Return the (X, Y) coordinate for the center point of the cell that contains the specified text.  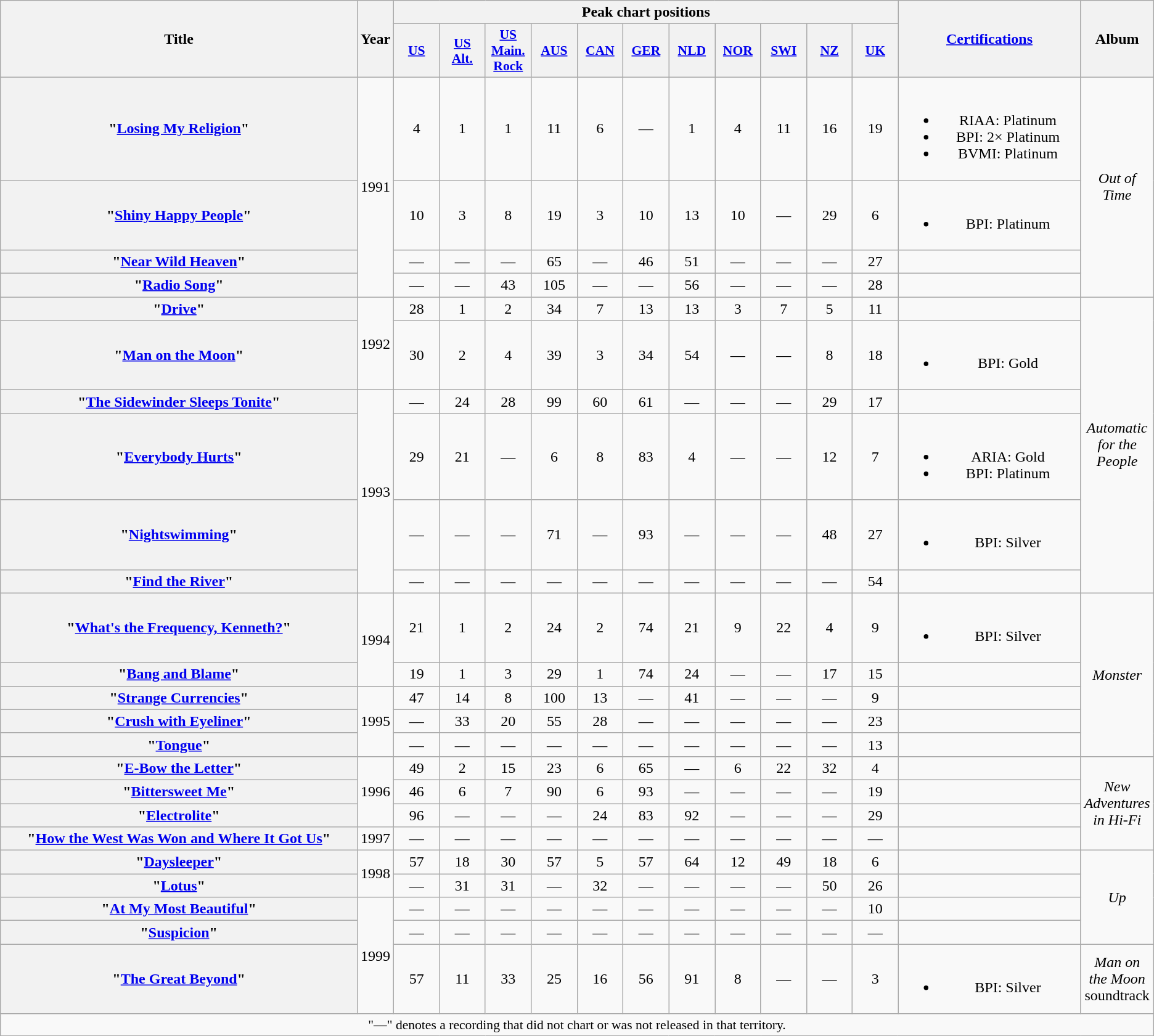
1996 (376, 791)
AUS (554, 51)
99 (554, 402)
1991 (376, 187)
100 (554, 698)
"Near Wild Heaven" (179, 262)
105 (554, 285)
Year (376, 39)
GER (646, 51)
91 (692, 979)
BPI: Gold (989, 355)
1992 (376, 344)
NZ (830, 51)
51 (692, 262)
"Drive" (179, 309)
"The Great Beyond" (179, 979)
92 (692, 815)
Man on the Moon soundtrack (1117, 979)
NOR (739, 51)
"—" denotes a recording that did not chart or was not released in that territory. (577, 1025)
CAN (600, 51)
"Crush with Eyeliner" (179, 721)
1994 (376, 640)
39 (554, 355)
BPI: Platinum (989, 214)
48 (830, 535)
1997 (376, 839)
1993 (376, 492)
SWI (784, 51)
"Find the River" (179, 581)
25 (554, 979)
UK (875, 51)
"How the West Was Won and Where It Got Us" (179, 839)
90 (554, 791)
ARIA: GoldBPI: Platinum (989, 457)
US (417, 51)
"Suspicion" (179, 932)
Out of Time (1117, 187)
"Daysleeper" (179, 862)
41 (692, 698)
60 (600, 402)
1999 (376, 955)
Peak chart positions (646, 12)
"Electrolite" (179, 815)
"At My Most Beautiful" (179, 909)
20 (508, 721)
1998 (376, 874)
55 (554, 721)
"Man on the Moon" (179, 355)
61 (646, 402)
"Losing My Religion" (179, 128)
71 (554, 535)
50 (830, 886)
1995 (376, 721)
USAlt. (462, 51)
New Adventures in Hi-Fi (1117, 803)
USMain. Rock (508, 51)
"Shiny Happy People" (179, 214)
"E-Bow the Letter" (179, 768)
RIAA: PlatinumBPI: 2× PlatinumBVMI: Platinum (989, 128)
Album (1117, 39)
Certifications (989, 39)
Automatic for the People (1117, 445)
"Tongue" (179, 744)
"What's the Frequency, Kenneth?" (179, 627)
"Nightswimming" (179, 535)
14 (462, 698)
47 (417, 698)
"Lotus" (179, 886)
NLD (692, 51)
"Radio Song" (179, 285)
Title (179, 39)
"Strange Currencies" (179, 698)
"Bang and Blame" (179, 674)
64 (692, 862)
26 (875, 886)
"Everybody Hurts" (179, 457)
Up (1117, 897)
Monster (1117, 674)
"The Sidewinder Sleeps Tonite" (179, 402)
"Bittersweet Me" (179, 791)
43 (508, 285)
96 (417, 815)
